For the text-containing cell, return its midpoint in [X, Y] coordinate format. 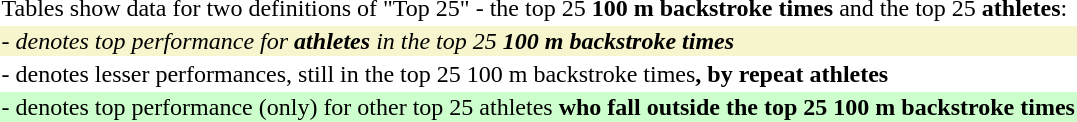
- denotes lesser performances, still in the top 25 100 m backstroke times, by repeat athletes [538, 74]
- denotes top performance for athletes in the top 25 100 m backstroke times [538, 41]
- denotes top performance (only) for other top 25 athletes who fall outside the top 25 100 m backstroke times [538, 107]
